Return the (X, Y) coordinate for the center point of the cell that contains the specified text.  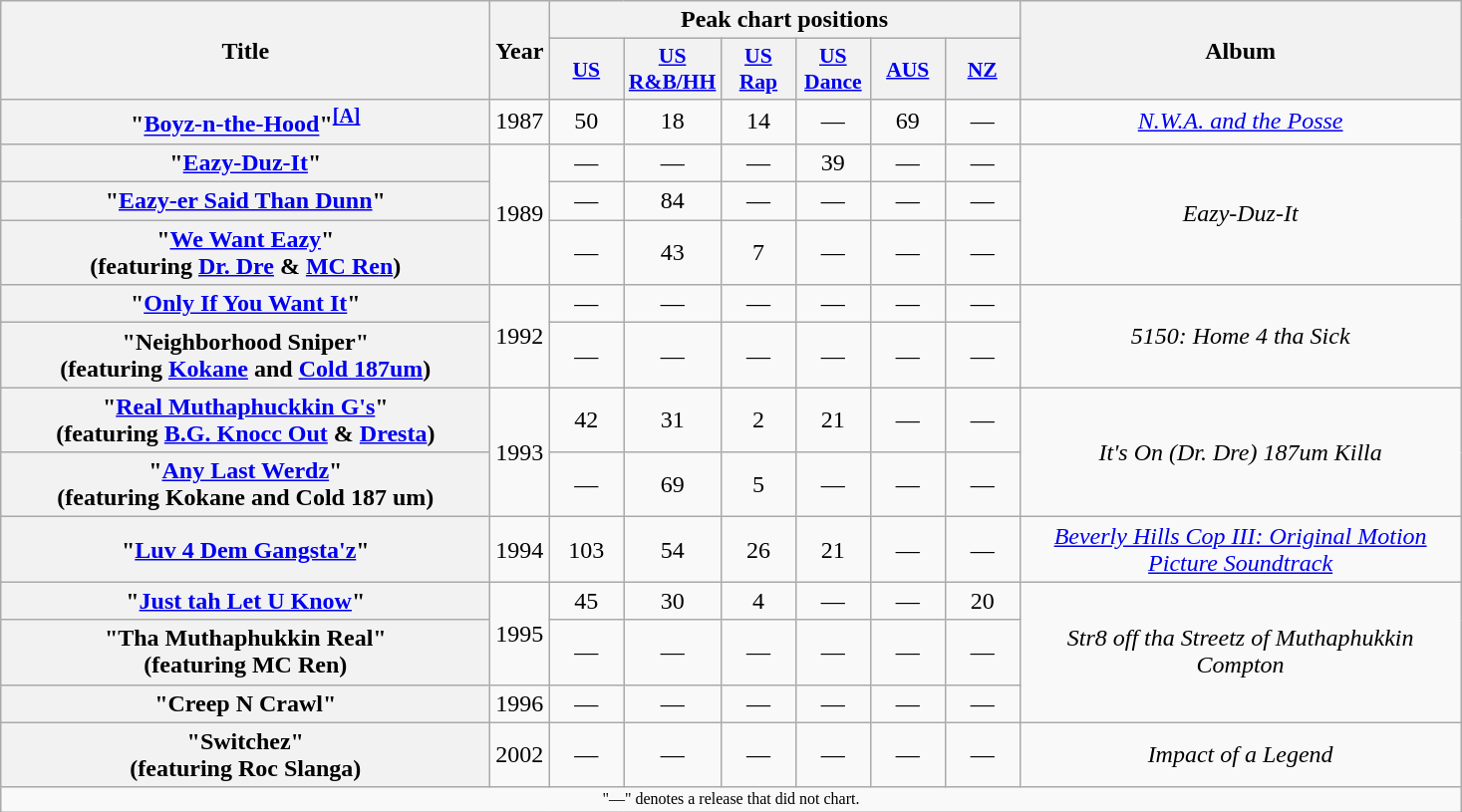
4 (757, 601)
"Just tah Let U Know" (245, 601)
"Luv 4 Dem Gangsta'z" (245, 550)
14 (757, 122)
42 (586, 420)
"Switchez"(featuring Roc Slanga) (245, 755)
"Boyz-n-the-Hood"[A] (245, 122)
31 (673, 420)
Year (520, 50)
2002 (520, 755)
45 (586, 601)
"—" denotes a release that did not chart. (731, 799)
"Tha Muthaphukkin Real"(featuring MC Ren) (245, 652)
US Rap (757, 70)
Title (245, 50)
Peak chart positions (784, 20)
NZ (983, 70)
"Neighborhood Sniper"(featuring Kokane and Cold 187um) (245, 355)
43 (673, 253)
18 (673, 122)
"We Want Eazy"(featuring Dr. Dre & MC Ren) (245, 253)
1995 (520, 634)
US Dance (833, 70)
US (586, 70)
"Eazy-Duz-It" (245, 162)
N.W.A. and the Posse (1240, 122)
AUS (907, 70)
50 (586, 122)
84 (673, 201)
US R&B/HH (673, 70)
"Only If You Want It" (245, 304)
5150: Home 4 tha Sick (1240, 337)
39 (833, 162)
1989 (520, 213)
54 (673, 550)
1993 (520, 452)
5 (757, 484)
Str8 off tha Streetz of Muthaphukkin Compton (1240, 652)
Eazy-Duz-It (1240, 213)
Impact of a Legend (1240, 755)
26 (757, 550)
Beverly Hills Cop III: Original Motion Picture Soundtrack (1240, 550)
7 (757, 253)
103 (586, 550)
Album (1240, 50)
"Any Last Werdz"(featuring Kokane and Cold 187 um) (245, 484)
1992 (520, 337)
1987 (520, 122)
1996 (520, 703)
"Eazy-er Said Than Dunn" (245, 201)
"Creep N Crawl" (245, 703)
"Real Muthaphuckkin G's"(featuring B.G. Knocc Out & Dresta) (245, 420)
It's On (Dr. Dre) 187um Killa (1240, 452)
20 (983, 601)
30 (673, 601)
2 (757, 420)
1994 (520, 550)
